Capture the cell that displays the provided text and extract its [X, Y] central coordinate. 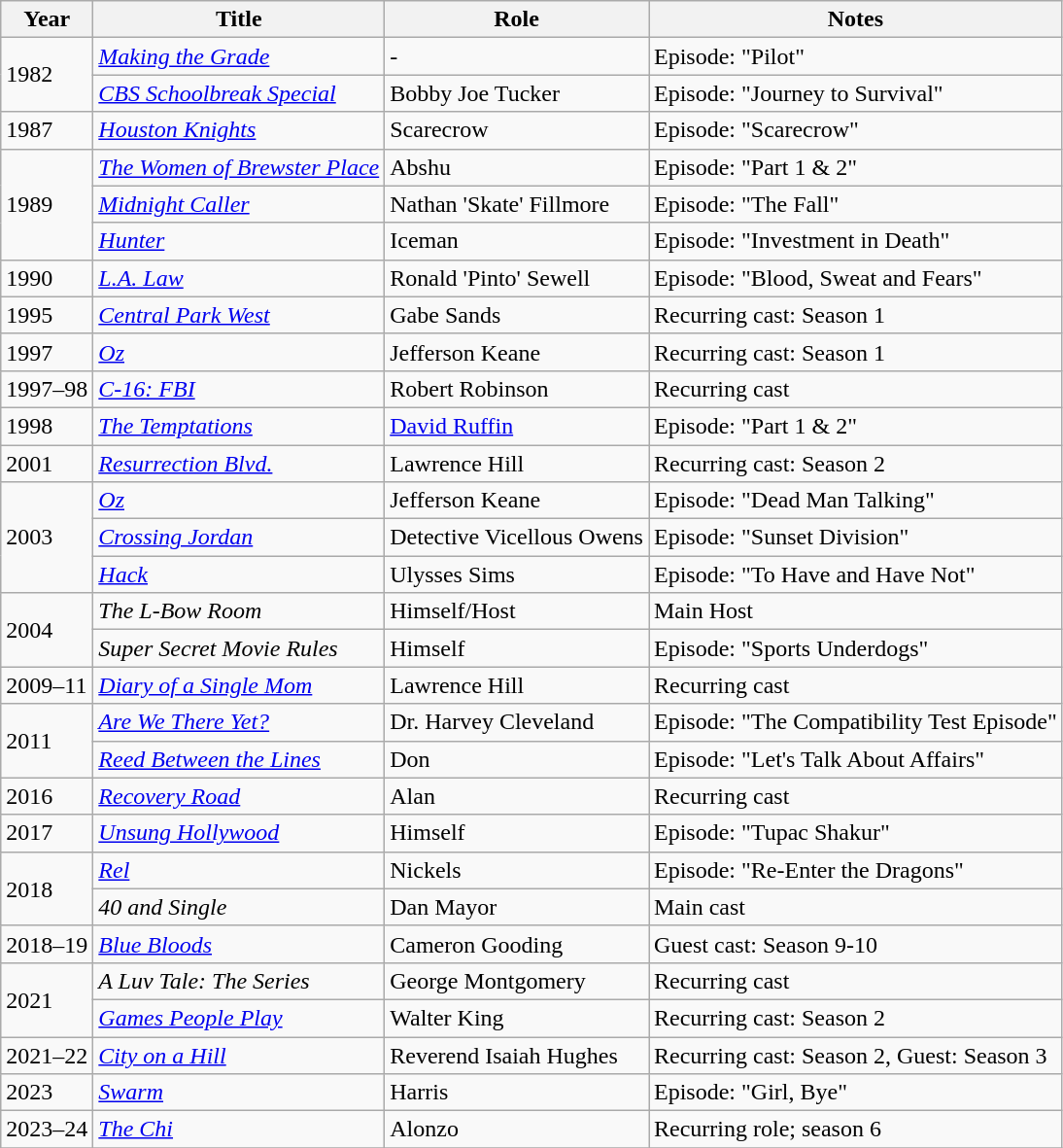
The Chi [239, 1130]
Alonzo [517, 1130]
2023 [47, 1093]
Diary of a Single Mom [239, 685]
David Ruffin [517, 426]
Hack [239, 574]
Harris [517, 1093]
Recurring role; season 6 [856, 1130]
George Montgomery [517, 981]
Title [239, 19]
C-16: FBI [239, 389]
Episode: "Let's Talk About Affairs" [856, 759]
Episode: "Scarecrow" [856, 130]
Unsung Hollywood [239, 833]
Notes [856, 19]
Don [517, 759]
Episode: "Journey to Survival" [856, 93]
Blue Bloods [239, 944]
2018–19 [47, 944]
Bobby Joe Tucker [517, 93]
Main cast [856, 907]
Guest cast: Season 9-10 [856, 944]
The Temptations [239, 426]
CBS Schoolbreak Special [239, 93]
1987 [47, 130]
1982 [47, 75]
2018 [47, 888]
Swarm [239, 1093]
Midnight Caller [239, 204]
2003 [47, 538]
Recurring cast: Season 2, Guest: Season 3 [856, 1055]
2017 [47, 833]
- [517, 56]
Main Host [856, 611]
Episode: "To Have and Have Not" [856, 574]
40 and Single [239, 907]
Role [517, 19]
L.A. Law [239, 278]
2021–22 [47, 1055]
Episode: "Pilot" [856, 56]
Hunter [239, 241]
Houston Knights [239, 130]
Detective Vicellous Owens [517, 538]
Robert Robinson [517, 389]
2009–11 [47, 685]
Episode: "Tupac Shakur" [856, 833]
Scarecrow [517, 130]
Rel [239, 870]
Reverend Isaiah Hughes [517, 1055]
Dr. Harvey Cleveland [517, 722]
1997 [47, 352]
Alan [517, 796]
2001 [47, 464]
The Women of Brewster Place [239, 167]
Year [47, 19]
The L-Bow Room [239, 611]
Episode: "The Compatibility Test Episode" [856, 722]
Iceman [517, 241]
Nickels [517, 870]
Abshu [517, 167]
2011 [47, 741]
Are We There Yet? [239, 722]
2016 [47, 796]
Gabe Sands [517, 315]
1998 [47, 426]
City on a Hill [239, 1055]
Episode: "The Fall" [856, 204]
Games People Play [239, 1018]
1989 [47, 204]
2023–24 [47, 1130]
Episode: "Re-Enter the Dragons" [856, 870]
2004 [47, 630]
Crossing Jordan [239, 538]
Episode: "Dead Man Talking" [856, 501]
Super Secret Movie Rules [239, 648]
Cameron Gooding [517, 944]
1995 [47, 315]
Resurrection Blvd. [239, 464]
Making the Grade [239, 56]
1997–98 [47, 389]
Reed Between the Lines [239, 759]
Episode: "Sunset Division" [856, 538]
Walter King [517, 1018]
Himself/Host [517, 611]
Episode: "Investment in Death" [856, 241]
Dan Mayor [517, 907]
1990 [47, 278]
Episode: "Blood, Sweat and Fears" [856, 278]
Nathan 'Skate' Fillmore [517, 204]
2021 [47, 999]
Central Park West [239, 315]
A Luv Tale: The Series [239, 981]
Recovery Road [239, 796]
Episode: "Girl, Bye" [856, 1093]
Ulysses Sims [517, 574]
Ronald 'Pinto' Sewell [517, 278]
Episode: "Sports Underdogs" [856, 648]
